Extract the [X, Y] coordinate from the center of the cell holding the provided text.  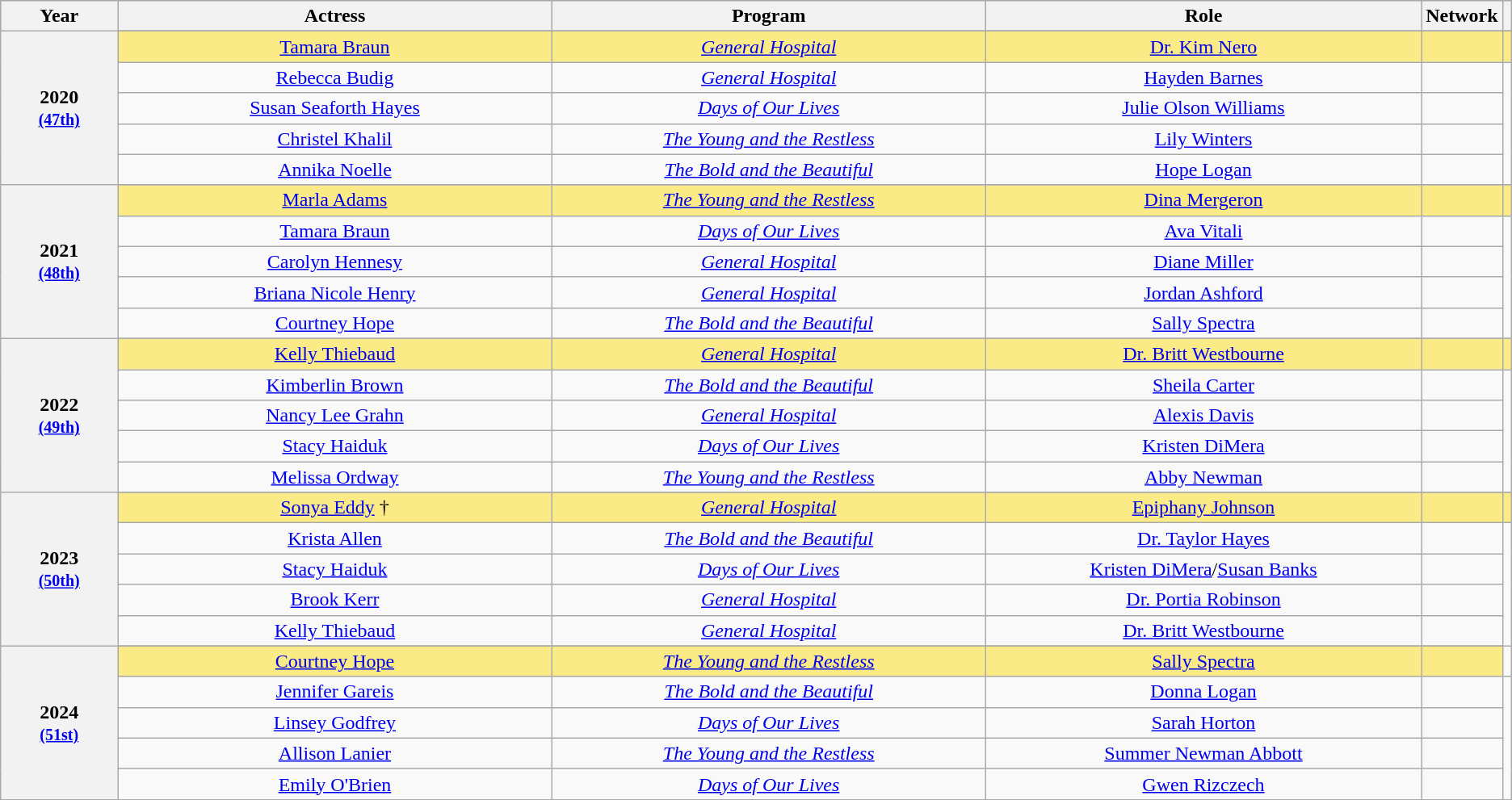
Abby Newman [1203, 477]
Rebecca Budig [334, 77]
Role [1203, 16]
Sarah Horton [1203, 723]
Christel Khalil [334, 139]
Jennifer Gareis [334, 692]
Krista Allen [334, 538]
Alexis Davis [1203, 416]
Epiphany Johnson [1203, 508]
Dr. Kim Nero [1203, 47]
Program [769, 16]
Emily O'Brien [334, 784]
Dina Mergeron [1203, 200]
Hope Logan [1203, 170]
2022 (49th) [60, 415]
Diane Miller [1203, 262]
Sonya Eddy † [334, 508]
Susan Seaforth Hayes [334, 108]
Network [1462, 16]
Year [60, 16]
2021 (48th) [60, 262]
Allison Lanier [334, 753]
Kristen DiMera/Susan Banks [1203, 569]
Donna Logan [1203, 692]
Actress [334, 16]
2024 (51st) [60, 723]
Nancy Lee Grahn [334, 416]
Brook Kerr [334, 600]
Annika Noelle [334, 170]
Hayden Barnes [1203, 77]
Dr. Portia Robinson [1203, 600]
Julie Olson Williams [1203, 108]
Kimberlin Brown [334, 385]
Sheila Carter [1203, 385]
Ava Vitali [1203, 231]
Dr. Taylor Hayes [1203, 538]
Kristen DiMera [1203, 446]
2020 (47th) [60, 108]
Summer Newman Abbott [1203, 753]
Gwen Rizczech [1203, 784]
Melissa Ordway [334, 477]
Jordan Ashford [1203, 292]
Carolyn Hennesy [334, 262]
Briana Nicole Henry [334, 292]
Lily Winters [1203, 139]
Linsey Godfrey [334, 723]
Marla Adams [334, 200]
2023 (50th) [60, 569]
